Output the [x, y] coordinate of the center of the cell containing the given text.  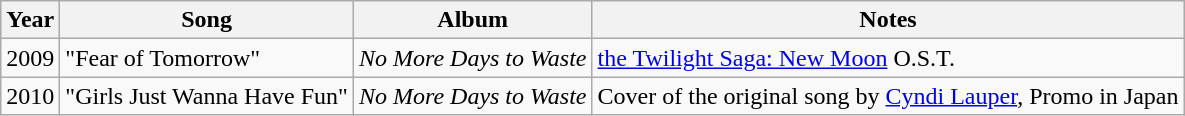
Cover of the original song by Cyndi Lauper, Promo in Japan [888, 96]
"Fear of Tomorrow" [207, 58]
Year [30, 20]
2010 [30, 96]
"Girls Just Wanna Have Fun" [207, 96]
Notes [888, 20]
Song [207, 20]
the Twilight Saga: New Moon O.S.T. [888, 58]
2009 [30, 58]
Album [472, 20]
